Search for the cell housing the specified text and yield its [x, y] center coordinate. 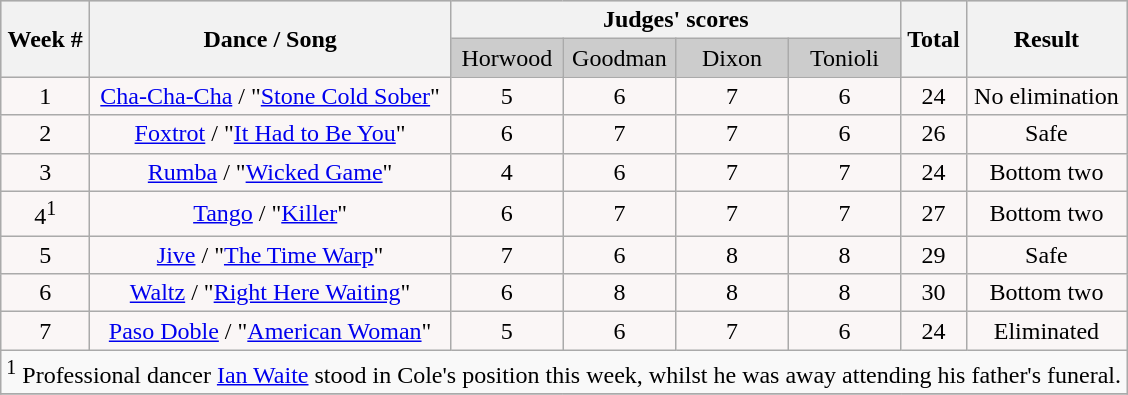
4 [508, 172]
Horwood [508, 58]
Rumba / "Wicked Game" [270, 172]
41 [46, 214]
29 [934, 255]
2 [46, 134]
Week # [46, 39]
30 [934, 293]
Dixon [732, 58]
Cha-Cha-Cha / "Stone Cold Sober" [270, 96]
3 [46, 172]
Jive / "The Time Warp" [270, 255]
Total [934, 39]
No elimination [1046, 96]
Tango / "Killer" [270, 214]
Result [1046, 39]
Tonioli [844, 58]
27 [934, 214]
Judges' scores [676, 20]
Waltz / "Right Here Waiting" [270, 293]
1 [46, 96]
Eliminated [1046, 331]
1 Professional dancer Ian Waite stood in Cole's position this week, whilst he was away attending his father's funeral. [564, 372]
Foxtrot / "It Had to Be You" [270, 134]
Dance / Song [270, 39]
Paso Doble / "American Woman" [270, 331]
26 [934, 134]
Goodman [620, 58]
